Detect which cell encompasses the target text, then output its [X, Y] center coordinate. 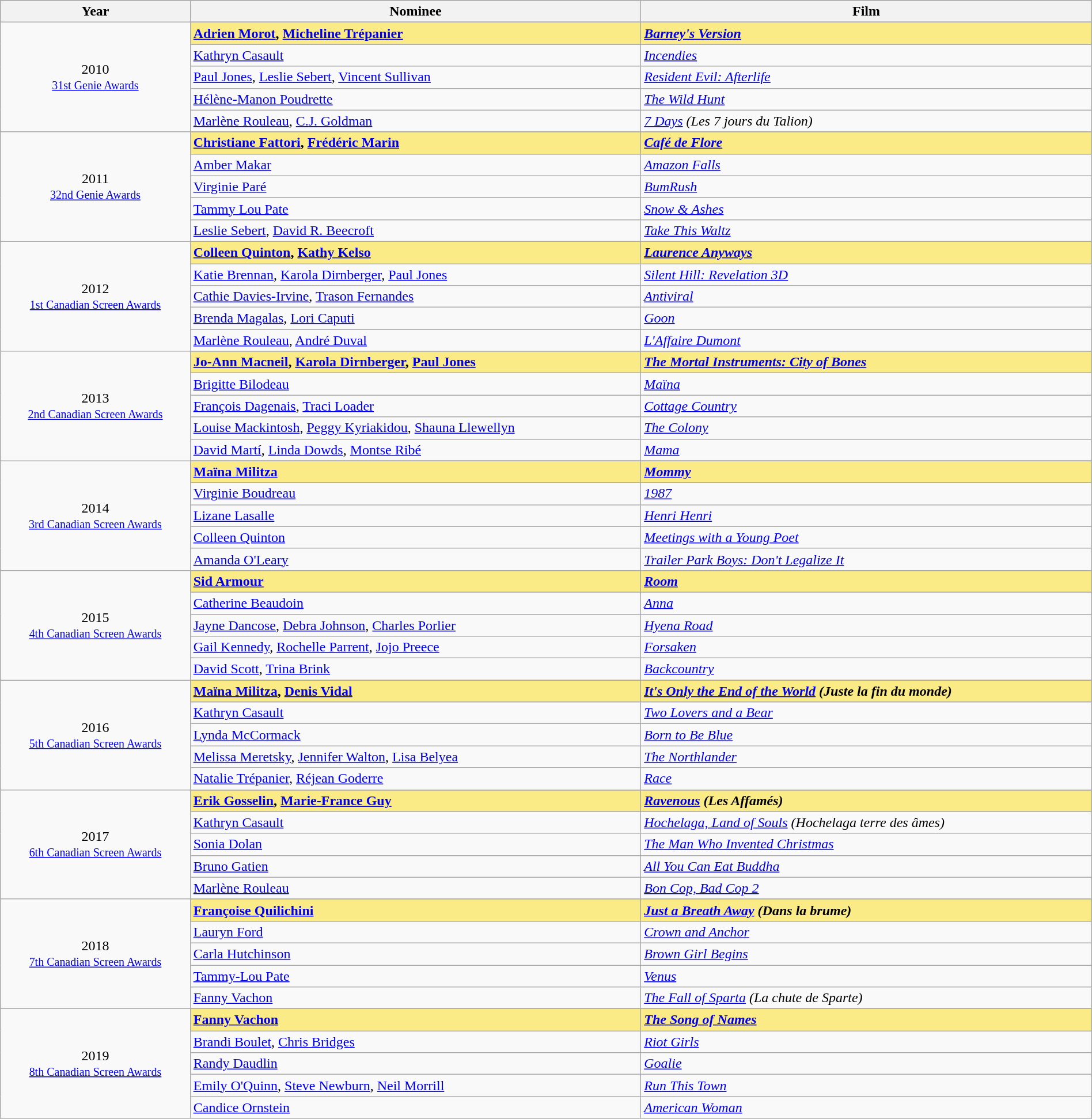
Year [96, 12]
Mama [866, 450]
Virginie Boudreau [416, 494]
Melissa Meretsky, Jennifer Walton, Lisa Belyea [416, 757]
Anna [866, 603]
Goon [866, 318]
The Mortal Instruments: City of Bones [866, 362]
Meetings with a Young Poet [866, 537]
Sid Armour [416, 581]
Candice Ornstein [416, 1107]
Lynda McCormack [416, 735]
BumRush [866, 187]
Henri Henri [866, 515]
Gail Kennedy, Rochelle Parrent, Jojo Preece [416, 647]
Amanda O'Leary [416, 559]
Tammy Lou Pate [416, 208]
Riot Girls [866, 1042]
Jo-Ann Macneil, Karola Dirnberger, Paul Jones [416, 362]
Hélène-Manon Poudrette [416, 99]
Café de Flore [866, 143]
Bon Cop, Bad Cop 2 [866, 888]
Mommy [866, 472]
Room [866, 581]
Film [866, 12]
Colleen Quinton, Kathy Kelso [416, 252]
Marlène Rouleau, André Duval [416, 340]
Cathie Davies-Irvine, Trason Fernandes [416, 297]
Ravenous (Les Affamés) [866, 801]
Catherine Beaudoin [416, 603]
Marlène Rouleau [416, 888]
Natalie Trépanier, Réjean Goderre [416, 779]
2015 4th Canadian Screen Awards [96, 625]
Christiane Fattori, Frédéric Marin [416, 143]
The Colony [866, 428]
Maïna Militza [416, 472]
Erik Gosselin, Marie-France Guy [416, 801]
1987 [866, 494]
Emily O'Quinn, Steve Newburn, Neil Morrill [416, 1086]
Sonia Dolan [416, 844]
Incendies [866, 55]
Amazon Falls [866, 165]
The Northlander [866, 757]
Venus [866, 976]
Leslie Sebert, David R. Beecroft [416, 230]
Lizane Lasalle [416, 515]
American Woman [866, 1107]
2013 2nd Canadian Screen Awards [96, 406]
Laurence Anyways [866, 252]
Run This Town [866, 1086]
Hyena Road [866, 625]
Brigitte Bilodeau [416, 384]
Resident Evil: Afterlife [866, 77]
Paul Jones, Leslie Sebert, Vincent Sullivan [416, 77]
Brenda Magalas, Lori Caputi [416, 318]
The Wild Hunt [866, 99]
The Fall of Sparta (La chute de Sparte) [866, 998]
Adrien Morot, Micheline Trépanier [416, 33]
2011 32nd Genie Awards [96, 187]
Virginie Paré [416, 187]
Goalie [866, 1064]
Amber Makar [416, 165]
2016 5th Canadian Screen Awards [96, 735]
Bruno Gatien [416, 866]
Carla Hutchinson [416, 954]
Just a Breath Away (Dans la brume) [866, 910]
2017 6th Canadian Screen Awards [96, 844]
Forsaken [866, 647]
All You Can Eat Buddha [866, 866]
Maïna [866, 384]
Hochelaga, Land of Souls (Hochelaga terre des âmes) [866, 822]
It's Only the End of the World (Juste la fin du monde) [866, 691]
Silent Hill: Revelation 3D [866, 275]
Jayne Dancose, Debra Johnson, Charles Porlier [416, 625]
2018 7th Canadian Screen Awards [96, 954]
David Scott, Trina Brink [416, 669]
Race [866, 779]
Brown Girl Begins [866, 954]
Born to Be Blue [866, 735]
Katie Brennan, Karola Dirnberger, Paul Jones [416, 275]
2014 3rd Canadian Screen Awards [96, 515]
Tammy-Lou Pate [416, 976]
The Man Who Invented Christmas [866, 844]
Two Lovers and a Bear [866, 713]
7 Days (Les 7 jours du Talion) [866, 121]
Louise Mackintosh, Peggy Kyriakidou, Shauna Llewellyn [416, 428]
Nominee [416, 12]
Françoise Quilichini [416, 910]
Crown and Anchor [866, 932]
Lauryn Ford [416, 932]
Marlène Rouleau, C.J. Goldman [416, 121]
Maïna Militza, Denis Vidal [416, 691]
Colleen Quinton [416, 537]
Brandi Boulet, Chris Bridges [416, 1042]
Cottage Country [866, 406]
L'Affaire Dumont [866, 340]
2019 8th Canadian Screen Awards [96, 1064]
2010 31st Genie Awards [96, 77]
Barney's Version [866, 33]
Trailer Park Boys: Don't Legalize It [866, 559]
The Song of Names [866, 1020]
Take This Waltz [866, 230]
Antiviral [866, 297]
David Martí, Linda Dowds, Montse Ribé [416, 450]
Backcountry [866, 669]
2012 1st Canadian Screen Awards [96, 296]
Snow & Ashes [866, 208]
François Dagenais, Traci Loader [416, 406]
Randy Daudlin [416, 1064]
